Locate the cell with the specified text and output its (x, y) center coordinate. 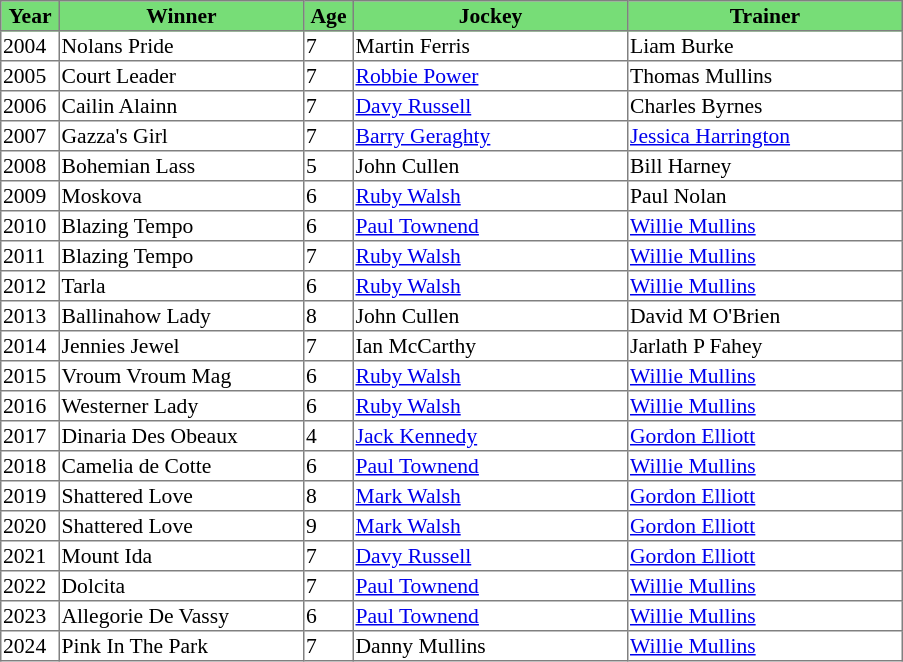
Court Leader (181, 76)
2024 (30, 646)
Nolans Pride (181, 46)
Jessica Harrington (765, 136)
Moskova (181, 196)
Dinaria Des Obeaux (181, 436)
2014 (30, 346)
Thomas Mullins (765, 76)
2015 (30, 376)
Mount Ida (181, 556)
Westerner Lady (181, 406)
2006 (30, 106)
Liam Burke (765, 46)
2007 (30, 136)
4 (329, 436)
Charles Byrnes (765, 106)
Jack Kennedy (490, 436)
Ian McCarthy (490, 346)
Jockey (490, 16)
Trainer (765, 16)
2018 (30, 466)
2022 (30, 586)
Paul Nolan (765, 196)
2013 (30, 316)
Dolcita (181, 586)
2019 (30, 496)
Camelia de Cotte (181, 466)
Martin Ferris (490, 46)
Age (329, 16)
Cailin Alainn (181, 106)
2010 (30, 226)
5 (329, 166)
Ballinahow Lady (181, 316)
2009 (30, 196)
Winner (181, 16)
Year (30, 16)
Allegorie De Vassy (181, 616)
2012 (30, 286)
2004 (30, 46)
Vroum Vroum Mag (181, 376)
Gazza's Girl (181, 136)
Jarlath P Fahey (765, 346)
Bohemian Lass (181, 166)
Barry Geraghty (490, 136)
2021 (30, 556)
2005 (30, 76)
2023 (30, 616)
Jennies Jewel (181, 346)
Robbie Power (490, 76)
Bill Harney (765, 166)
2011 (30, 256)
Tarla (181, 286)
2016 (30, 406)
David M O'Brien (765, 316)
Danny Mullins (490, 646)
9 (329, 526)
2020 (30, 526)
2008 (30, 166)
Pink In The Park (181, 646)
2017 (30, 436)
